From the cell containing the given text, extract its center point as [X, Y] coordinate. 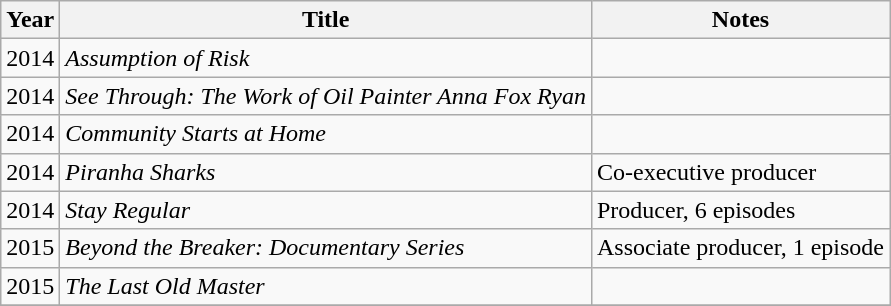
Co-executive producer [740, 172]
Year [30, 20]
Producer, 6 episodes [740, 210]
Stay Regular [326, 210]
Community Starts at Home [326, 134]
Title [326, 20]
Piranha Sharks [326, 172]
Beyond the Breaker: Documentary Series [326, 248]
Associate producer, 1 episode [740, 248]
See Through: The Work of Oil Painter Anna Fox Ryan [326, 96]
The Last Old Master [326, 286]
Assumption of Risk [326, 58]
Notes [740, 20]
